Output the [x, y] coordinate of the center of the cell containing the given text.  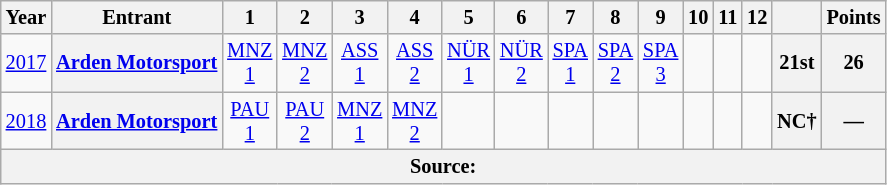
Entrant [136, 17]
9 [660, 17]
NC† [796, 121]
PAU2 [304, 121]
1 [250, 17]
26 [854, 63]
5 [468, 17]
8 [616, 17]
10 [698, 17]
7 [570, 17]
NÜR2 [522, 63]
12 [757, 17]
2017 [26, 63]
— [854, 121]
11 [728, 17]
2 [304, 17]
6 [522, 17]
Source: [444, 166]
4 [414, 17]
3 [360, 17]
ASS1 [360, 63]
PAU1 [250, 121]
SPA1 [570, 63]
Points [854, 17]
21st [796, 63]
SPA2 [616, 63]
2018 [26, 121]
Year [26, 17]
ASS2 [414, 63]
NÜR1 [468, 63]
SPA3 [660, 63]
